Detect which cell encompasses the target text, then output its (x, y) center coordinate. 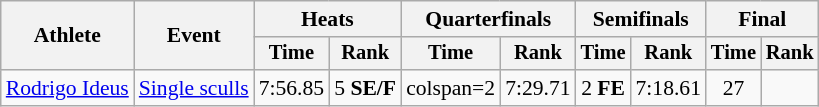
Semifinals (641, 19)
2 FE (604, 88)
7:18.61 (668, 88)
27 (734, 88)
Athlete (68, 36)
colspan=2 (450, 88)
Final (762, 19)
5 SE/F (365, 88)
7:29.71 (538, 88)
Event (194, 36)
Heats (328, 19)
7:56.85 (292, 88)
Quarterfinals (488, 19)
Rodrigo Ideus (68, 88)
Single sculls (194, 88)
